For the text-containing cell, return its midpoint in [x, y] coordinate format. 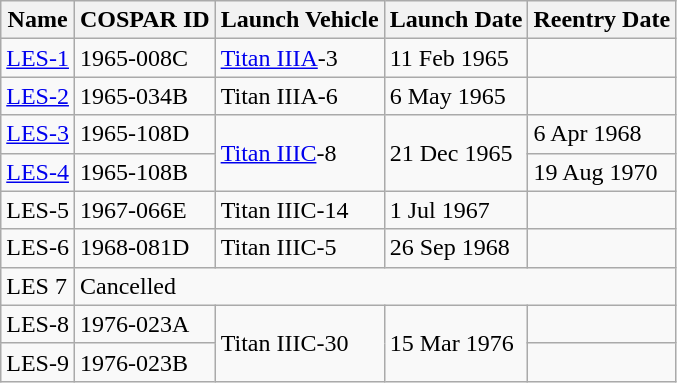
LES-3 [38, 134]
LES-2 [38, 96]
LES-4 [38, 172]
1965-108B [144, 172]
LES-9 [38, 362]
LES 7 [38, 286]
1965-034B [144, 96]
19 Aug 1970 [602, 172]
LES-1 [38, 58]
COSPAR ID [144, 20]
LES-5 [38, 210]
1968-081D [144, 248]
Cancelled [374, 286]
26 Sep 1968 [456, 248]
1976-023B [144, 362]
11 Feb 1965 [456, 58]
Launch Vehicle [300, 20]
LES-8 [38, 324]
1967-066E [144, 210]
Titan IIIA-3 [300, 58]
6 May 1965 [456, 96]
Name [38, 20]
1965-008C [144, 58]
Titan IIIC-5 [300, 248]
6 Apr 1968 [602, 134]
15 Mar 1976 [456, 343]
Launch Date [456, 20]
1965-108D [144, 134]
Reentry Date [602, 20]
Titan IIIA-6 [300, 96]
LES-6 [38, 248]
1 Jul 1967 [456, 210]
1976-023A [144, 324]
Titan IIIC-14 [300, 210]
21 Dec 1965 [456, 153]
Titan IIIC-8 [300, 153]
Titan IIIC-30 [300, 343]
